Identify which cell holds the provided text, then report its [x, y] central coordinate. 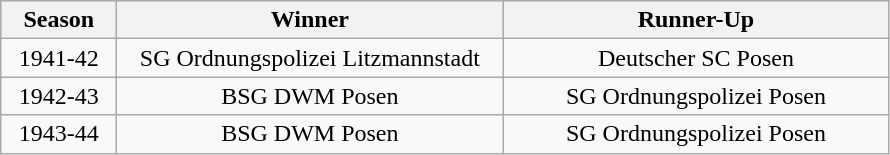
1942-43 [59, 96]
SG Ordnungspolizei Litzmannstadt [310, 58]
Deutscher SC Posen [696, 58]
Runner-Up [696, 20]
Season [59, 20]
1941-42 [59, 58]
Winner [310, 20]
1943-44 [59, 134]
